Return the [x, y] coordinate for the center point of the cell that contains the specified text.  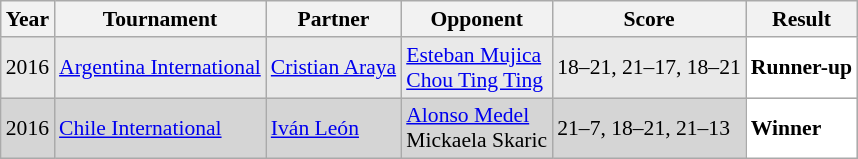
Runner-up [802, 68]
Cristian Araya [334, 68]
Esteban Mujica Chou Ting Ting [476, 68]
18–21, 21–17, 18–21 [649, 68]
Iván León [334, 128]
Tournament [160, 19]
Partner [334, 19]
Winner [802, 128]
Alonso Medel Mickaela Skaric [476, 128]
21–7, 18–21, 21–13 [649, 128]
Argentina International [160, 68]
Score [649, 19]
Year [28, 19]
Chile International [160, 128]
Result [802, 19]
Opponent [476, 19]
